Return [x, y] of the center of cell containing provided text 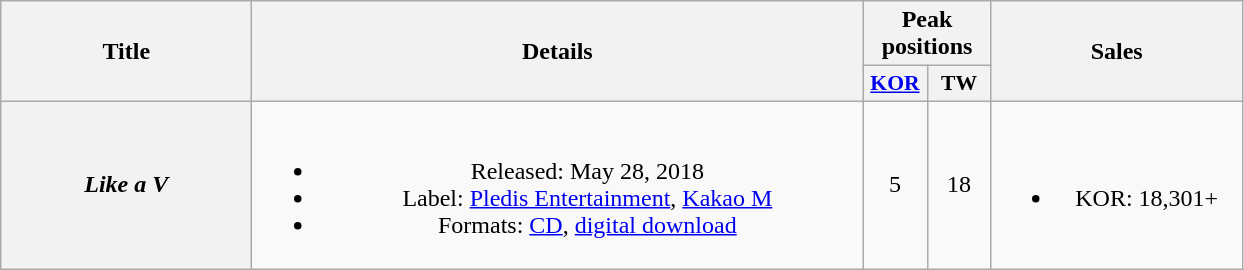
Details [558, 52]
KOR: 18,301+ [1116, 184]
KOR [895, 84]
Peak positions [927, 34]
Released: May 28, 2018Label: Pledis Entertainment, Kakao MFormats: CD, digital download [558, 184]
18 [959, 184]
Like a V [126, 184]
Title [126, 52]
Sales [1116, 52]
TW [959, 84]
5 [895, 184]
